Output the (X, Y) coordinate of the center of the cell containing the given text.  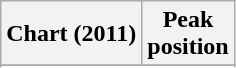
Peakposition (188, 34)
Chart (2011) (72, 34)
